Scan for the cell matching the given text and deliver its (x, y) coordinate at center. 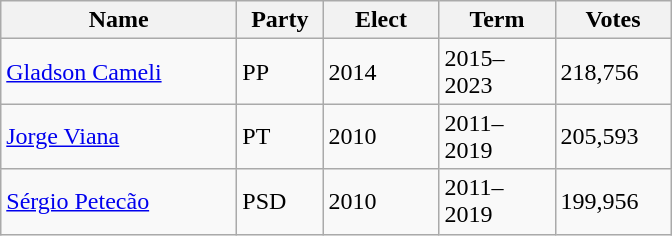
Party (280, 20)
Term (497, 20)
Sérgio Petecão (119, 202)
205,593 (613, 136)
Votes (613, 20)
PP (280, 72)
Elect (381, 20)
Name (119, 20)
2014 (381, 72)
199,956 (613, 202)
Jorge Viana (119, 136)
218,756 (613, 72)
PT (280, 136)
Gladson Cameli (119, 72)
2015–2023 (497, 72)
PSD (280, 202)
